Capture the cell that displays the provided text and extract its [X, Y] central coordinate. 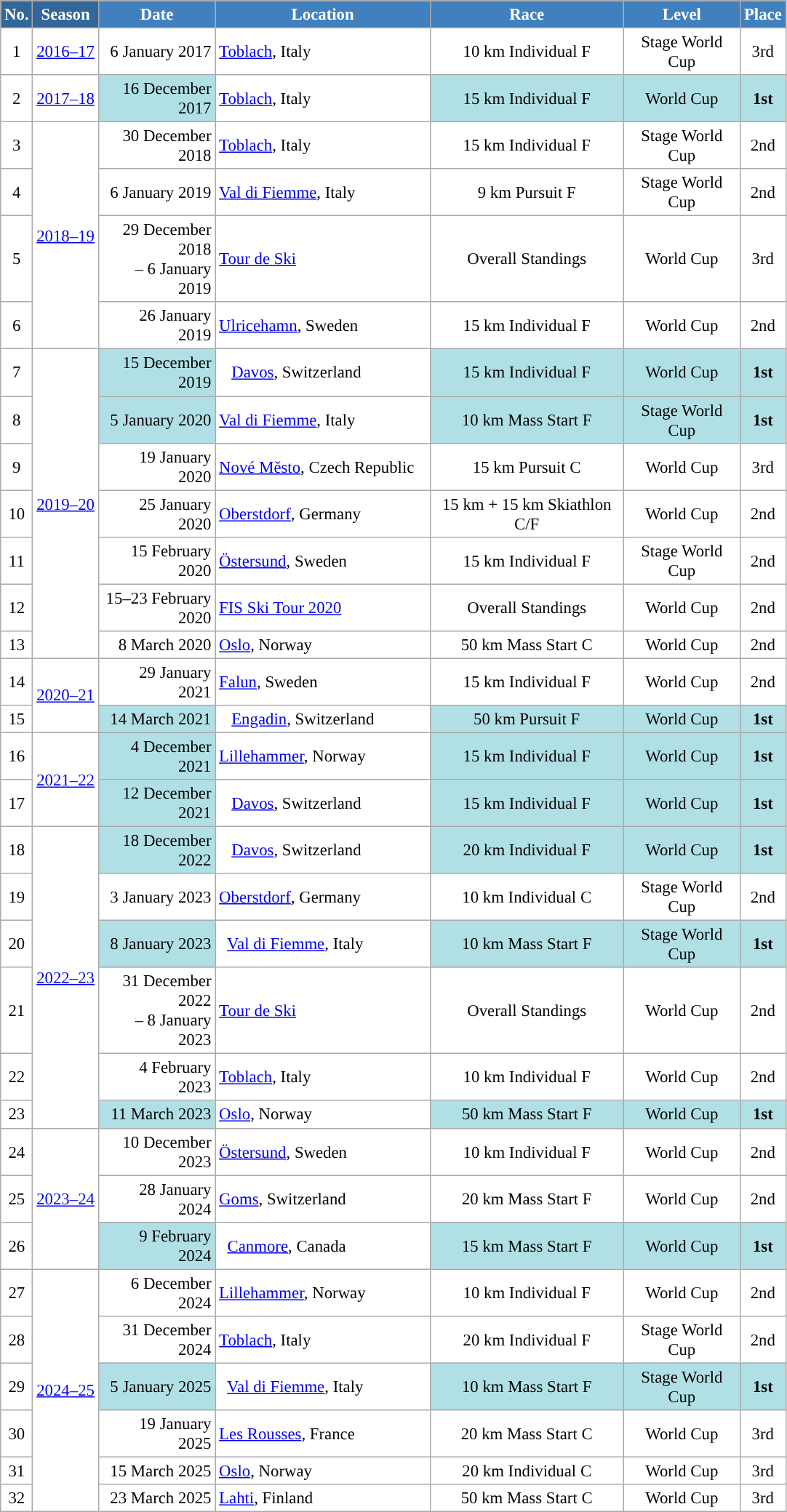
25 January 2020 [157, 513]
4 February 2023 [157, 1078]
5 [17, 259]
19 [17, 897]
18 December 2022 [157, 851]
2 [17, 99]
50 km Mass Start F [527, 1115]
No. [17, 15]
20 km Mass Start F [527, 1199]
31 December 2022– 8 January 2023 [157, 1011]
2023–24 [65, 1199]
26 January 2019 [157, 326]
2017–18 [65, 99]
11 March 2023 [157, 1115]
29 December 2018– 6 January 2019 [157, 259]
2021–22 [65, 780]
Engadin, Switzerland [323, 719]
50 km Pursuit F [527, 719]
22 [17, 1078]
Ulricehamn, Sweden [323, 326]
19 January 2020 [157, 467]
7 [17, 372]
20 km Individual C [527, 1471]
12 December 2021 [157, 803]
15 km Mass Start F [527, 1245]
15 km Pursuit C [527, 467]
4 [17, 192]
15–23 February 2020 [157, 608]
5 January 2025 [157, 1386]
11 [17, 560]
15 December 2019 [157, 372]
9 February 2024 [157, 1245]
21 [17, 1011]
Season [65, 15]
29 January 2021 [157, 682]
13 [17, 645]
14 [17, 682]
5 January 2020 [157, 420]
9 [17, 467]
Race [527, 15]
24 [17, 1152]
Nové Město, Czech Republic [323, 467]
6 December 2024 [157, 1293]
6 January 2019 [157, 192]
28 January 2024 [157, 1199]
4 December 2021 [157, 756]
31 December 2024 [157, 1340]
2016–17 [65, 52]
2022–23 [65, 977]
30 December 2018 [157, 145]
3 [17, 145]
19 January 2025 [157, 1434]
14 March 2021 [157, 719]
16 [17, 756]
Date [157, 15]
Lahti, Finland [323, 1498]
12 [17, 608]
6 [17, 326]
2020–21 [65, 695]
Goms, Switzerland [323, 1199]
2018–19 [65, 236]
2024–25 [65, 1391]
27 [17, 1293]
Level [682, 15]
31 [17, 1471]
15 km + 15 km Skiathlon C/F [527, 513]
30 [17, 1434]
23 March 2025 [157, 1498]
Location [323, 15]
16 December 2017 [157, 99]
15 [17, 719]
17 [17, 803]
18 [17, 851]
Place [763, 15]
25 [17, 1199]
1 [17, 52]
10 km Individual C [527, 897]
10 [17, 513]
8 March 2020 [157, 645]
8 [17, 420]
26 [17, 1245]
28 [17, 1340]
Falun, Sweden [323, 682]
Canmore, Canada [323, 1245]
FIS Ski Tour 2020 [323, 608]
20 km Mass Start C [527, 1434]
32 [17, 1498]
6 January 2017 [157, 52]
23 [17, 1115]
2019–20 [65, 503]
10 December 2023 [157, 1152]
29 [17, 1386]
Les Rousses, France [323, 1434]
20 [17, 944]
15 March 2025 [157, 1471]
8 January 2023 [157, 944]
9 km Pursuit F [527, 192]
15 February 2020 [157, 560]
3 January 2023 [157, 897]
